Detect which cell encompasses the target text, then output its [X, Y] center coordinate. 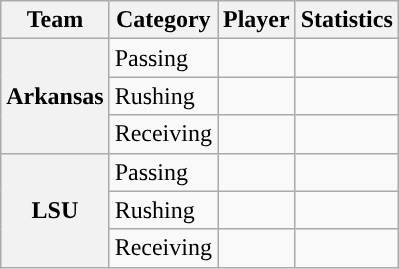
Category [163, 20]
Arkansas [55, 96]
LSU [55, 210]
Team [55, 20]
Statistics [346, 20]
Player [257, 20]
